Return the [X, Y] coordinate for the center point of the cell that contains the specified text.  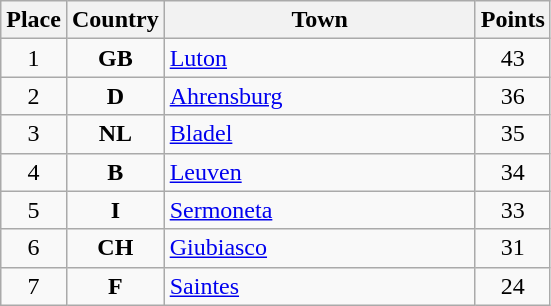
Place [34, 20]
34 [512, 172]
4 [34, 172]
B [115, 172]
Giubiasco [320, 248]
Leuven [320, 172]
7 [34, 286]
I [115, 210]
5 [34, 210]
Bladel [320, 134]
GB [115, 58]
Country [115, 20]
1 [34, 58]
24 [512, 286]
43 [512, 58]
NL [115, 134]
Points [512, 20]
Town [320, 20]
33 [512, 210]
3 [34, 134]
6 [34, 248]
Luton [320, 58]
36 [512, 96]
31 [512, 248]
Ahrensburg [320, 96]
35 [512, 134]
Sermoneta [320, 210]
2 [34, 96]
CH [115, 248]
Saintes [320, 286]
D [115, 96]
F [115, 286]
